Pinpoint the cell where the given text exists, returning its [X, Y] midpoint coordinate. 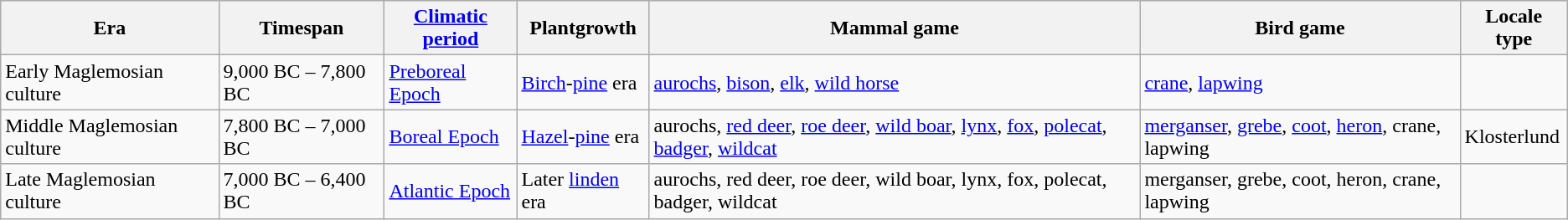
Era [110, 28]
Birch-pine era [583, 82]
Atlantic Epoch [451, 191]
Boreal Epoch [451, 137]
Locale type [1514, 28]
Plantgrowth [583, 28]
Later linden era [583, 191]
7,800 BC – 7,000 BC [302, 137]
crane, lapwing [1300, 82]
Preboreal Epoch [451, 82]
Hazel-pine era [583, 137]
9,000 BC – 7,800 BC [302, 82]
7,000 BC – 6,400 BC [302, 191]
Early Maglemosian culture [110, 82]
aurochs, bison, elk, wild horse [895, 82]
Klosterlund [1514, 137]
Bird game [1300, 28]
Mammal game [895, 28]
Late Maglemosian culture [110, 191]
Timespan [302, 28]
Middle Maglemosian culture [110, 137]
Climatic period [451, 28]
